Return the (x, y) coordinate for the center point of the cell that contains the specified text.  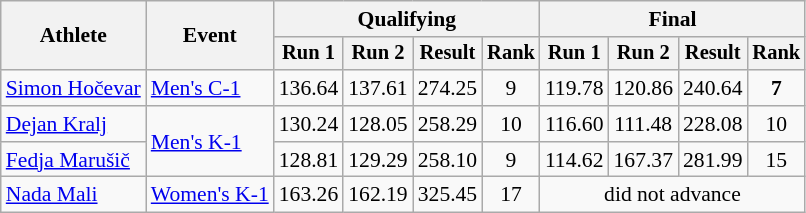
Final (672, 19)
163.26 (308, 195)
116.60 (574, 124)
Men's C-1 (210, 88)
did not advance (672, 195)
Men's K-1 (210, 142)
Nada Mali (74, 195)
281.99 (712, 160)
258.29 (448, 124)
Fedja Marušič (74, 160)
240.64 (712, 88)
120.86 (644, 88)
111.48 (644, 124)
114.62 (574, 160)
162.19 (378, 195)
7 (776, 88)
Dejan Kralj (74, 124)
274.25 (448, 88)
Qualifying (407, 19)
Simon Hočevar (74, 88)
258.10 (448, 160)
228.08 (712, 124)
128.81 (308, 160)
Athlete (74, 36)
17 (511, 195)
15 (776, 160)
129.29 (378, 160)
130.24 (308, 124)
128.05 (378, 124)
Event (210, 36)
325.45 (448, 195)
Women's K-1 (210, 195)
167.37 (644, 160)
136.64 (308, 88)
137.61 (378, 88)
119.78 (574, 88)
